Locate the cell with the specified text and output its (x, y) center coordinate. 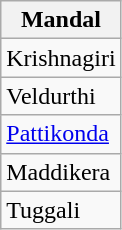
Veldurthi (61, 96)
Tuggali (61, 210)
Mandal (61, 20)
Pattikonda (61, 134)
Krishnagiri (61, 58)
Maddikera (61, 172)
